From the cell containing the given text, extract its center point as (x, y) coordinate. 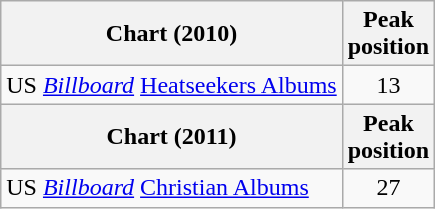
13 (388, 85)
Chart (2010) (172, 34)
US Billboard Christian Albums (172, 188)
27 (388, 188)
Chart (2011) (172, 136)
US Billboard Heatseekers Albums (172, 85)
